Capture the cell that displays the provided text and extract its [x, y] central coordinate. 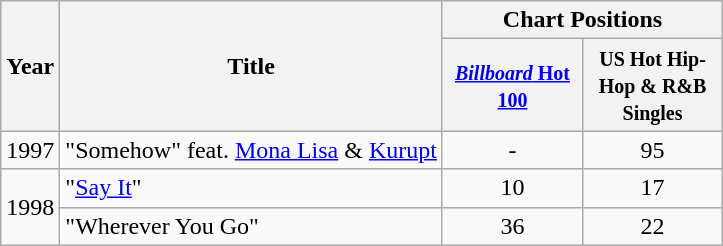
17 [652, 188]
Year [30, 66]
"Wherever You Go" [252, 226]
- [512, 150]
22 [652, 226]
"Somehow" feat. Mona Lisa & Kurupt [252, 150]
US Hot Hip-Hop & R&B Singles [652, 85]
95 [652, 150]
1997 [30, 150]
36 [512, 226]
10 [512, 188]
Billboard Hot 100 [512, 85]
"Say It" [252, 188]
Title [252, 66]
Chart Positions [582, 20]
1998 [30, 207]
